For the text-containing cell, return its midpoint in (x, y) coordinate format. 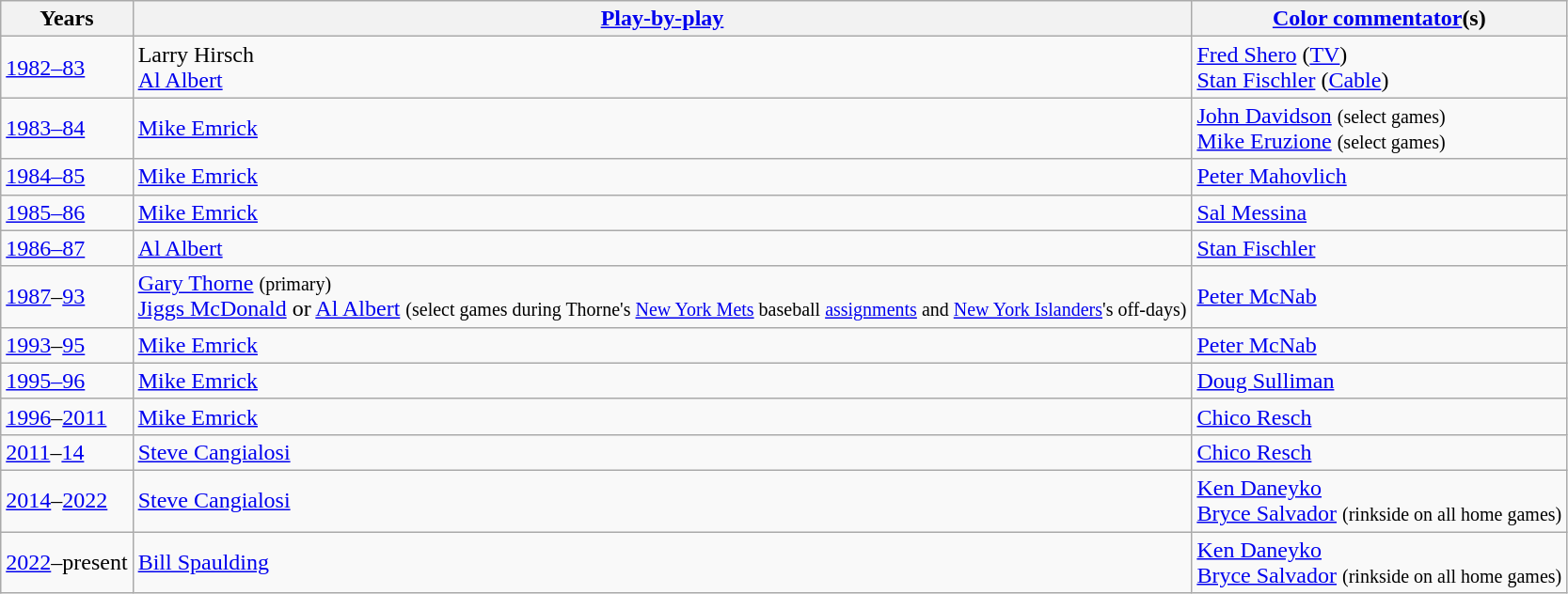
John Davidson (select games)Mike Eruzione (select games) (1379, 128)
Sal Messina (1379, 212)
1987–93 (67, 297)
2011–14 (67, 452)
Gary Thorne (primary)Jiggs McDonald or Al Albert (select games during Thorne's New York Mets baseball assignments and New York Islanders's off-days) (662, 297)
Fred Shero (TV)Stan Fischler (Cable) (1379, 68)
Peter Mahovlich (1379, 177)
1995–96 (67, 381)
1985–86 (67, 212)
1996–2011 (67, 416)
Years (67, 19)
Al Albert (662, 248)
1993–95 (67, 345)
1984–85 (67, 177)
1982–83 (67, 68)
Color commentator(s) (1379, 19)
Larry HirschAl Albert (662, 68)
Play-by-play (662, 19)
Doug Sulliman (1379, 381)
1986–87 (67, 248)
2014–2022 (67, 500)
Stan Fischler (1379, 248)
2022–present (67, 562)
1983–84 (67, 128)
Bill Spaulding (662, 562)
